For the text-containing cell, return its midpoint in [X, Y] coordinate format. 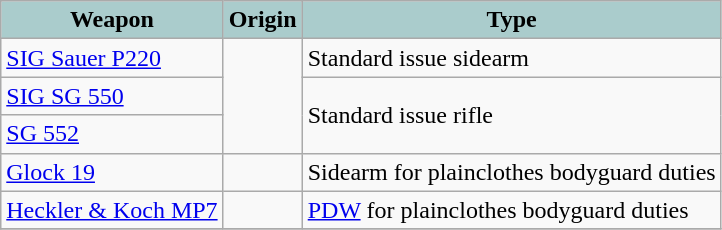
Heckler & Koch MP7 [112, 210]
Glock 19 [112, 172]
Type [512, 20]
PDW for plainclothes bodyguard duties [512, 210]
SG 552 [112, 134]
Weapon [112, 20]
Standard issue sidearm [512, 58]
Sidearm for plainclothes bodyguard duties [512, 172]
SIG SG 550 [112, 96]
Origin [262, 20]
Standard issue rifle [512, 115]
SIG Sauer P220 [112, 58]
